Capture the cell that displays the provided text and extract its [X, Y] central coordinate. 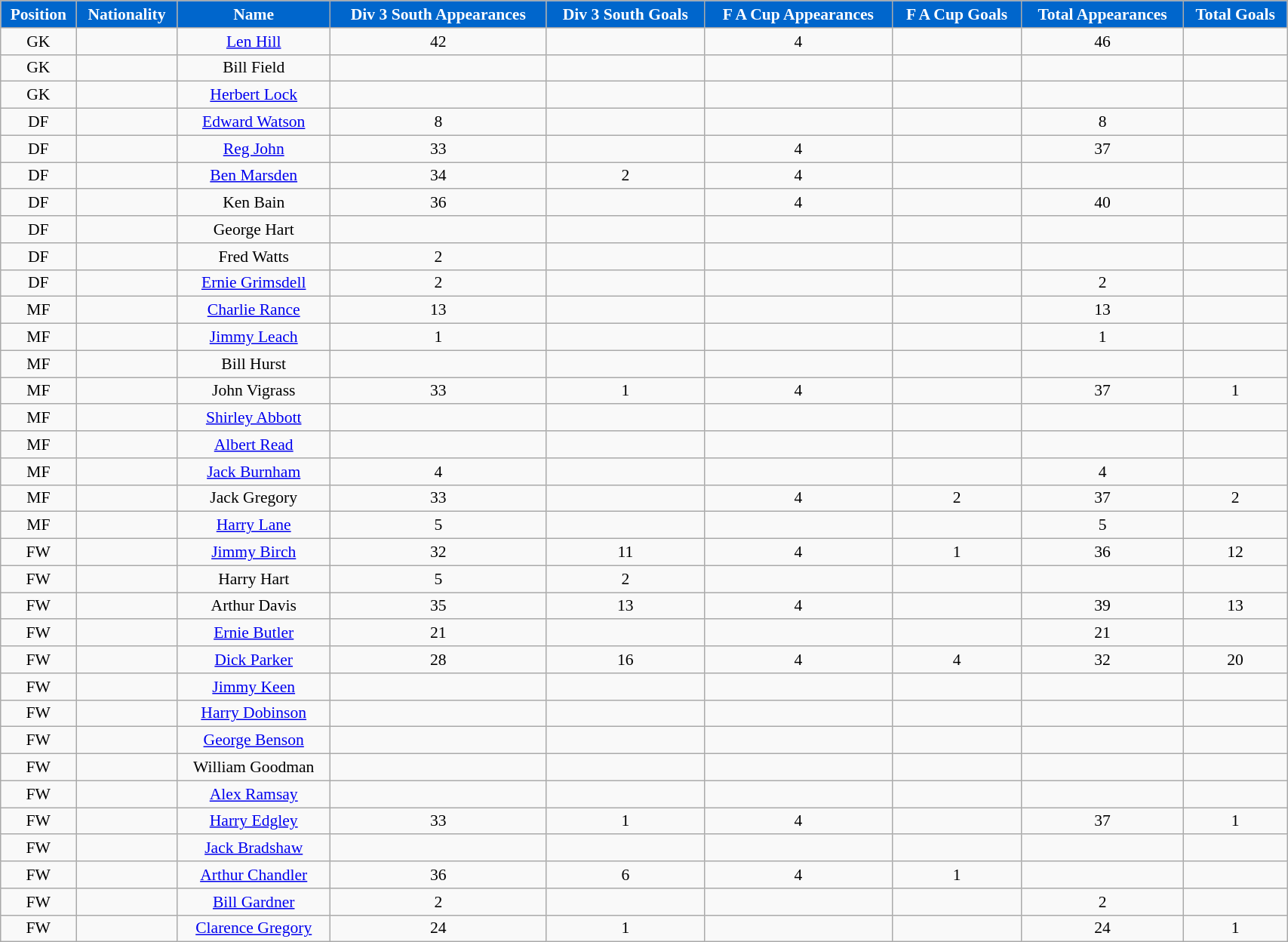
Jack Gregory [254, 498]
Nationality [127, 14]
6 [625, 875]
16 [625, 660]
Div 3 South Goals [625, 14]
Albert Read [254, 445]
Ernie Grimsdell [254, 283]
Jack Bradshaw [254, 848]
Jimmy Leach [254, 337]
Name [254, 14]
34 [438, 176]
Arthur Chandler [254, 875]
28 [438, 660]
11 [625, 553]
Dick Parker [254, 660]
Position [38, 14]
Harry Dobinson [254, 713]
F A Cup Goals [957, 14]
Ben Marsden [254, 176]
35 [438, 606]
George Benson [254, 740]
46 [1103, 42]
Bill Hurst [254, 364]
Harry Hart [254, 579]
F A Cup Appearances [798, 14]
Ernie Butler [254, 633]
Ken Bain [254, 203]
Jimmy Keen [254, 687]
Bill Field [254, 68]
Alex Ramsay [254, 794]
42 [438, 42]
Total Goals [1236, 14]
William Goodman [254, 768]
Reg John [254, 149]
12 [1236, 553]
Charlie Rance [254, 310]
Clarence Gregory [254, 928]
Shirley Abbott [254, 418]
Total Appearances [1103, 14]
Jimmy Birch [254, 553]
Harry Edgley [254, 821]
George Hart [254, 229]
John Vigrass [254, 391]
Bill Gardner [254, 902]
20 [1236, 660]
Fred Watts [254, 257]
Div 3 South Appearances [438, 14]
Edward Watson [254, 122]
39 [1103, 606]
40 [1103, 203]
Arthur Davis [254, 606]
Harry Lane [254, 525]
Herbert Lock [254, 95]
Jack Burnham [254, 472]
Len Hill [254, 42]
